Output the [X, Y] coordinate of the center of the cell containing the given text.  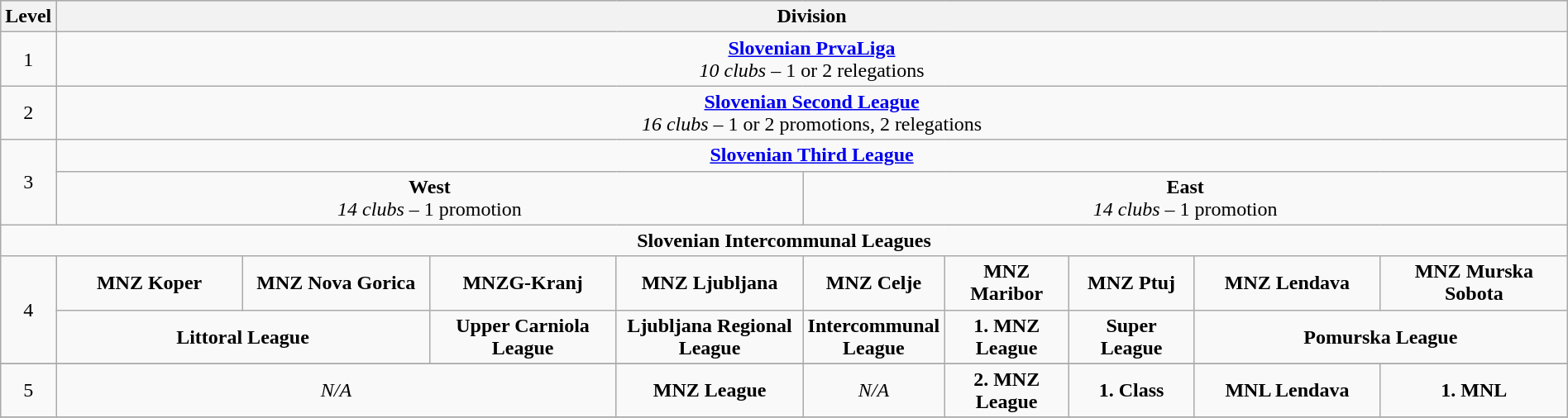
4 [28, 310]
Division [812, 17]
MNZ Koper [150, 283]
Slovenian Second League16 clubs – 1 or 2 promotions, 2 relegations [812, 112]
Pomurska League [1380, 337]
1. MNZ League [1007, 337]
5 [28, 390]
Upper Carniola League [523, 337]
Super League [1131, 337]
3 [28, 182]
Level [28, 17]
Slovenian PrvaLiga10 clubs – 1 or 2 relegations [812, 59]
Slovenian Intercommunal Leagues [784, 240]
MNZG-Kranj [523, 283]
MNZ Nova Gorica [336, 283]
MNZ Lendava [1287, 283]
2. MNZ League [1007, 390]
MNL Lendava [1287, 390]
MNZ League [710, 390]
Ljubljana Regional League [710, 337]
East14 clubs – 1 promotion [1185, 198]
MNZ Celje [873, 283]
1 [28, 59]
West14 clubs – 1 promotion [430, 198]
Intercommunal League [873, 337]
2 [28, 112]
1. MNL [1474, 390]
1. Class [1131, 390]
Littoral League [243, 337]
Slovenian Third League [812, 155]
MNZ Murska Sobota [1474, 283]
MNZ Ljubljana [710, 283]
MNZ Maribor [1007, 283]
MNZ Ptuj [1131, 283]
